Identify which cell holds the provided text, then report its [X, Y] central coordinate. 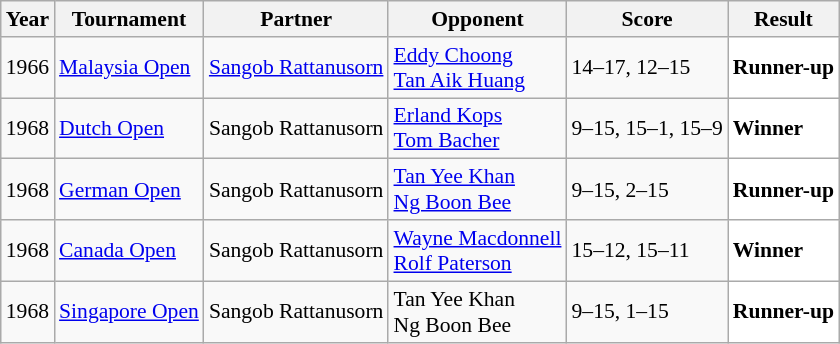
Eddy Choong Tan Aik Huang [477, 68]
German Open [129, 190]
9–15, 15–1, 15–9 [648, 128]
Year [28, 19]
Erland Kops Tom Bacher [477, 128]
Score [648, 19]
Partner [296, 19]
9–15, 2–15 [648, 190]
Singapore Open [129, 312]
Opponent [477, 19]
Canada Open [129, 250]
Tournament [129, 19]
Wayne Macdonnell Rolf Paterson [477, 250]
1966 [28, 68]
Malaysia Open [129, 68]
15–12, 15–11 [648, 250]
14–17, 12–15 [648, 68]
Result [784, 19]
9–15, 1–15 [648, 312]
Dutch Open [129, 128]
